For the text-containing cell, return its midpoint in [X, Y] coordinate format. 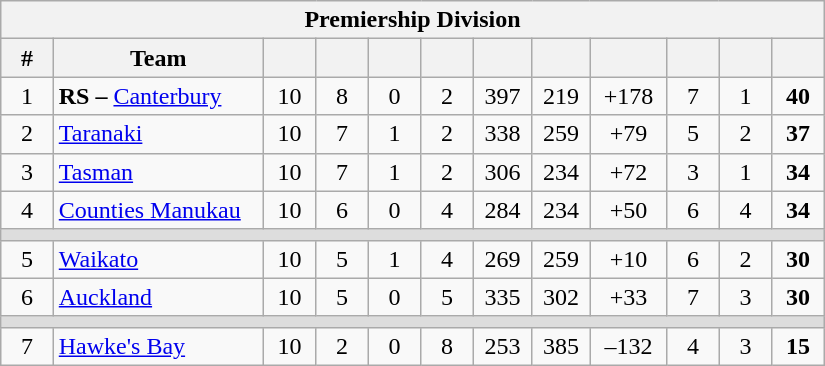
+79 [628, 134]
253 [502, 346]
338 [502, 134]
37 [798, 134]
+33 [628, 297]
284 [502, 210]
269 [502, 259]
Tasman [158, 172]
Team [158, 58]
306 [502, 172]
397 [502, 96]
Auckland [158, 297]
+50 [628, 210]
+72 [628, 172]
# [27, 58]
Taranaki [158, 134]
335 [502, 297]
Counties Manukau [158, 210]
302 [561, 297]
RS – Canterbury [158, 96]
–132 [628, 346]
+10 [628, 259]
+178 [628, 96]
Premiership Division [413, 20]
15 [798, 346]
Waikato [158, 259]
40 [798, 96]
385 [561, 346]
Hawke's Bay [158, 346]
219 [561, 96]
